Scan for the cell matching the given text and deliver its (X, Y) coordinate at center. 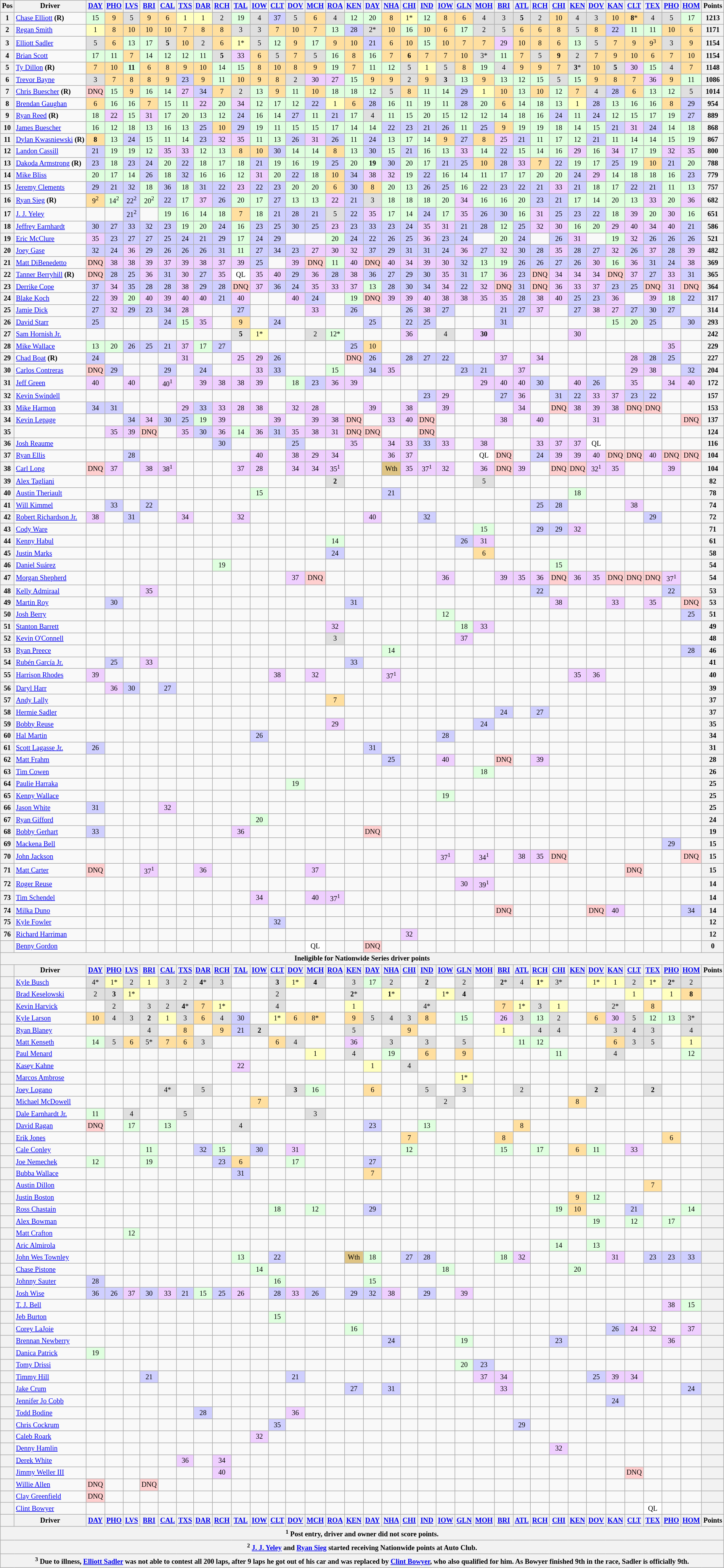
David Ragan (50, 1126)
Mike Wallace (50, 346)
Paul Menard (50, 1054)
954 (713, 104)
Clint Bowyer (50, 1509)
Paulie Harraka (50, 784)
Kyle Fowler (50, 923)
369 (713, 263)
Ryan Ellis (50, 456)
Kevin Swindell (50, 396)
116 (713, 444)
Mackena Bell (50, 843)
Denny Hamlin (50, 1449)
1148 (713, 68)
Caleb Roark (50, 1437)
Clay Greenfield (50, 1496)
60 (8, 736)
Matt Crafton (50, 1233)
Benny Gordon (50, 946)
12* (335, 335)
1171 (713, 31)
1014 (713, 92)
314 (713, 310)
John Wes Townley (50, 1258)
Hal Martin (50, 736)
124 (713, 432)
62 (8, 760)
1213 (713, 18)
1086 (713, 80)
242 (713, 335)
5* (149, 1043)
137 (713, 420)
Brad Keselowski (50, 994)
J. J. Yeley (50, 214)
Dakoda Armstrong (R) (50, 163)
43 (8, 529)
Ty Dillon (R) (50, 68)
Will Kimmel (50, 506)
66 (8, 808)
212 (131, 214)
93 (653, 43)
Sam Hornish Jr. (50, 335)
Dylan Kwasniewski (R) (50, 140)
Jamie Dick (50, 310)
153 (713, 408)
65 (8, 796)
Josh Wise (50, 1293)
Ineligible for Nationwide Series driver points (362, 959)
Kenny Wallace (50, 796)
Kevin O'Connell (50, 639)
Joe Nemechek (50, 1162)
Jennifer Jo Cobb (50, 1401)
Carl Long (50, 469)
Daniel Suárez (50, 565)
Corey LaJoie (50, 1329)
78 (713, 493)
321 (596, 469)
Aric Almirola (50, 1245)
0 (713, 946)
Marcos Ambrose (50, 1078)
401 (167, 383)
229 (713, 346)
Bobby Gerhart (50, 832)
Brennan Newberry (50, 1341)
Chase Pistone (50, 1269)
42 (8, 517)
76 (8, 934)
381 (167, 469)
Roger Reuse (50, 884)
Kyle Larson (50, 1018)
Austin Theriault (50, 493)
75 (8, 923)
651 (713, 214)
Kenny Habul (50, 541)
868 (713, 127)
Todd Bodine (50, 1413)
Matt Kenseth (50, 1043)
Tim Schendel (50, 898)
56 (8, 689)
Robert Richardson Jr. (50, 517)
Carlos Contreras (50, 371)
Harrison Rhodes (50, 676)
Jeremy Clements (50, 188)
Cale Conley (50, 1150)
47 (8, 578)
Jeffrey Earnhardt (50, 227)
Alex Bowman (50, 1222)
59 (8, 725)
Erik Jones (50, 1138)
T. J. Bell (50, 1306)
Matt Frahm (50, 760)
351 (335, 469)
Justin Marks (50, 553)
Michael McDowell (50, 1102)
142 (114, 200)
341 (484, 857)
Pos (8, 6)
Chris Cockrum (50, 1425)
172 (713, 383)
Alex Tagliani (50, 481)
293 (713, 323)
Brendan Gaughan (50, 104)
44 (8, 541)
889 (713, 116)
Landon Cassill (50, 152)
Josh Reaume (50, 444)
365 (713, 275)
92 (95, 200)
Kelly Admiraal (50, 591)
2 J. J. Yeley and Ryan Sieg started receiving Nationwide points at Auto Club. (362, 1547)
Austin Dillon (50, 1186)
63 (8, 772)
82 (713, 481)
Stanton Barrett (50, 627)
Hermie Sadler (50, 712)
Andy Lally (50, 700)
Ryan Blaney (50, 1030)
Derrike Cope (50, 287)
788 (713, 163)
779 (713, 175)
Martin Roy (50, 603)
157 (713, 396)
Kevin Lepage (50, 420)
Tomy Drissi (50, 1365)
682 (713, 200)
867 (713, 140)
Kevin Harvick (50, 1007)
Dale Earnhardt Jr. (50, 1114)
45 (8, 553)
Justin Boston (50, 1197)
David Starr (50, 323)
Eric McClure (50, 239)
Richard Harriman (50, 934)
Mike Bliss (50, 175)
Jason White (50, 808)
Joey Logano (50, 1090)
757 (713, 188)
Chad Boat (R) (50, 358)
Willie Allen (50, 1485)
Tim Cowen (50, 772)
317 (713, 299)
Milka Duno (50, 911)
Elliott Sadler (50, 43)
55 (8, 676)
364 (713, 287)
Jake Crum (50, 1389)
Ryan Preece (50, 651)
Matt Carter (50, 871)
204 (713, 371)
800 (713, 152)
73 (8, 898)
Daryl Harr (50, 689)
Kyle Busch (50, 982)
64 (8, 784)
222 (131, 200)
52 (8, 639)
Mike Harmon (50, 408)
Ryan Gifford (50, 820)
Joey Gase (50, 251)
Cody Ware (50, 529)
Derek White (50, 1460)
Jimmy Weller III (50, 1473)
Timmy Hill (50, 1377)
391 (484, 884)
Danica Patrick (50, 1353)
Ryan Reed (R) (50, 116)
James Buescher (50, 127)
227 (713, 358)
Scott Lagasse Jr. (50, 748)
68 (8, 832)
Morgan Shepherd (50, 578)
John Jackson (50, 857)
67 (8, 820)
Johnny Sauter (50, 1281)
69 (8, 843)
1 Post entry, driver and owner did not score points. (362, 1533)
Jeff Green (50, 383)
Rubén García Jr. (50, 663)
57 (8, 700)
Bobby Reuse (50, 725)
50 (8, 615)
Bubba Wallace (50, 1174)
Chase Elliott (R) (50, 18)
482 (713, 251)
Josh Berry (50, 615)
Jeb Burton (50, 1317)
Tanner Berryhill (R) (50, 275)
Brian Scott (50, 56)
Ross Chastain (50, 1210)
202 (149, 200)
Trevor Bayne (50, 80)
Kasey Kahne (50, 1066)
Ryan Sieg (R) (50, 200)
Blake Koch (50, 299)
Regan Smith (50, 31)
Chris Buescher (R) (50, 92)
586 (713, 227)
Matt DiBenedetto (50, 263)
521 (713, 239)
70 (8, 857)
